Scan for the cell matching the given text and deliver its [x, y] coordinate at center. 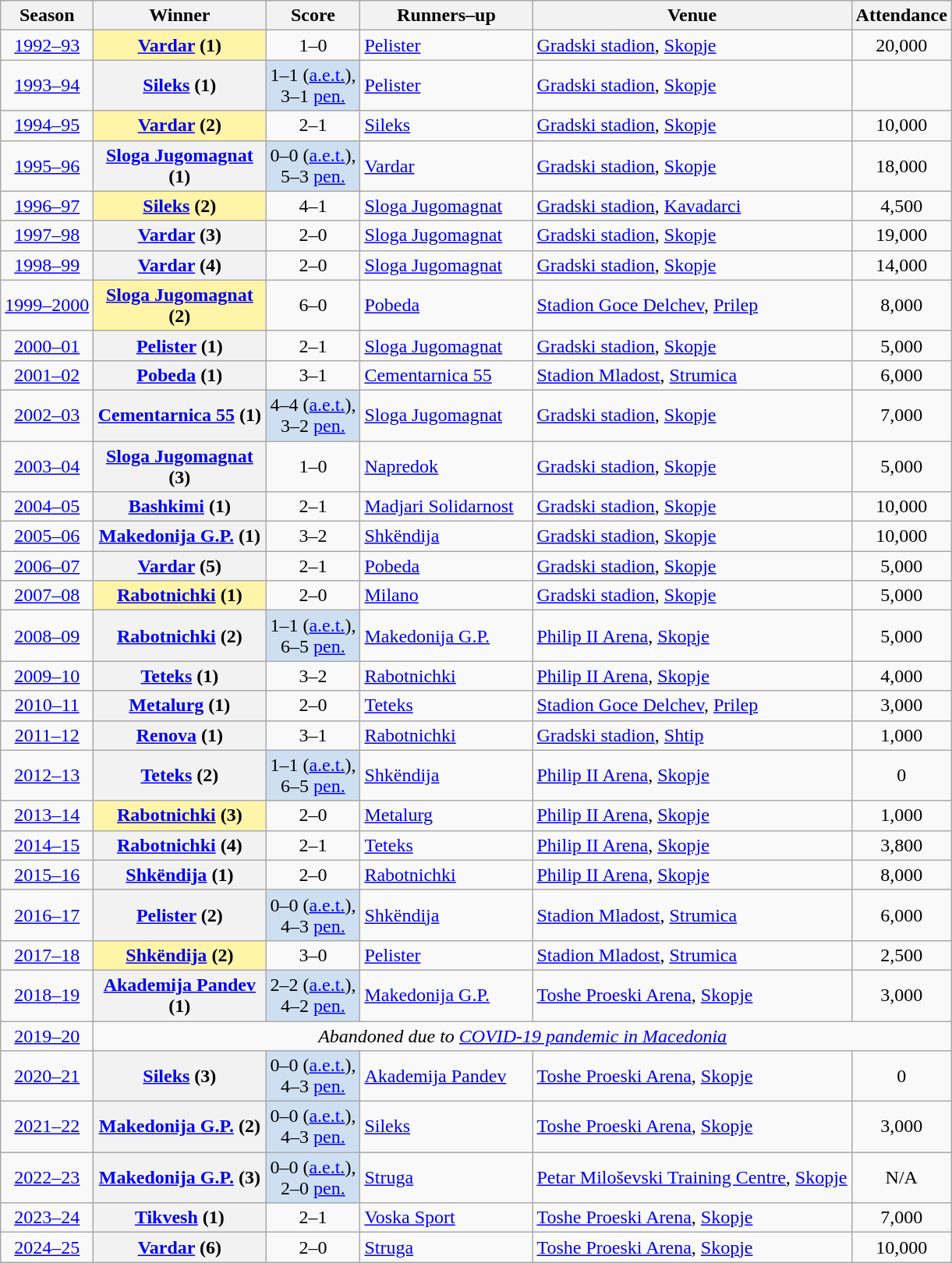
Pelister (1) [179, 345]
Metalurg (1) [179, 706]
3,800 [901, 845]
Sloga Jugomagnat (2) [179, 306]
2000–01 [47, 345]
2018–19 [47, 995]
Makedonija G.P. (3) [179, 1177]
2004–05 [47, 507]
1999–2000 [47, 306]
Cementarnica 55 (1) [179, 415]
2011–12 [47, 735]
14,000 [901, 265]
Gradski stadion, Shtip [692, 735]
Pobeda (1) [179, 375]
2–2 (a.e.t.), 4–2 pen. [313, 995]
2007–08 [47, 596]
2002–03 [47, 415]
Renova (1) [179, 735]
2023–24 [47, 1218]
1993–94 [47, 86]
Teteks (1) [179, 676]
Venue [692, 16]
Akademija Pandev (1) [179, 995]
Bashkimi (1) [179, 507]
Gradski stadion, Kavadarci [692, 206]
2014–15 [47, 845]
Vardar (3) [179, 235]
2012–13 [47, 775]
2006–07 [47, 566]
Napredok [446, 466]
2005–06 [47, 536]
Season [47, 16]
2022–23 [47, 1177]
Sloga Jugomagnat (1) [179, 165]
2008–09 [47, 636]
Sileks (2) [179, 206]
Rabotnichki (3) [179, 815]
Madjari Solidarnost [446, 507]
2003–04 [47, 466]
Sileks (3) [179, 1076]
Shkëndija (1) [179, 875]
Winner [179, 16]
Rabotnichki (2) [179, 636]
Petar Miloševski Training Centre, Skopje [692, 1177]
Abandoned due to COVID-19 pandemic in Macedonia [522, 1036]
1998–99 [47, 265]
2024–25 [47, 1247]
Rabotnichki (4) [179, 845]
Akademija Pandev [446, 1076]
2016–17 [47, 915]
2019–20 [47, 1036]
Rabotnichki (1) [179, 596]
19,000 [901, 235]
2010–11 [47, 706]
1992–93 [47, 45]
1–1 (a.e.t.), 3–1 pen. [313, 86]
Vardar (6) [179, 1247]
0–0 (a.e.t.), 5–3 pen. [313, 165]
Makedonija G.P. (1) [179, 536]
2021–22 [47, 1127]
2020–21 [47, 1076]
Vardar [446, 165]
4,000 [901, 676]
Vardar (4) [179, 265]
0–0 (a.e.t.), 2–0 pen. [313, 1177]
1997–98 [47, 235]
2015–16 [47, 875]
Sloga Jugomagnat (3) [179, 466]
Voska Sport [446, 1218]
Sileks (1) [179, 86]
1995–96 [47, 165]
2013–14 [47, 815]
2,500 [901, 955]
2017–18 [47, 955]
2009–10 [47, 676]
Score [313, 16]
1996–97 [47, 206]
1994–95 [47, 126]
Cementarnica 55 [446, 375]
2001–02 [47, 375]
4,500 [901, 206]
Vardar (2) [179, 126]
20,000 [901, 45]
Vardar (5) [179, 566]
4–1 [313, 206]
Teteks (2) [179, 775]
Shkëndija (2) [179, 955]
Pelister (2) [179, 915]
Tikvesh (1) [179, 1218]
3–0 [313, 955]
Milano [446, 596]
Attendance [901, 16]
Runners–up [446, 16]
18,000 [901, 165]
4–4 (a.e.t.), 3–2 pen. [313, 415]
Metalurg [446, 815]
Vardar (1) [179, 45]
6–0 [313, 306]
Makedonija G.P. (2) [179, 1127]
N/A [901, 1177]
